Capture the cell that displays the provided text and extract its [X, Y] central coordinate. 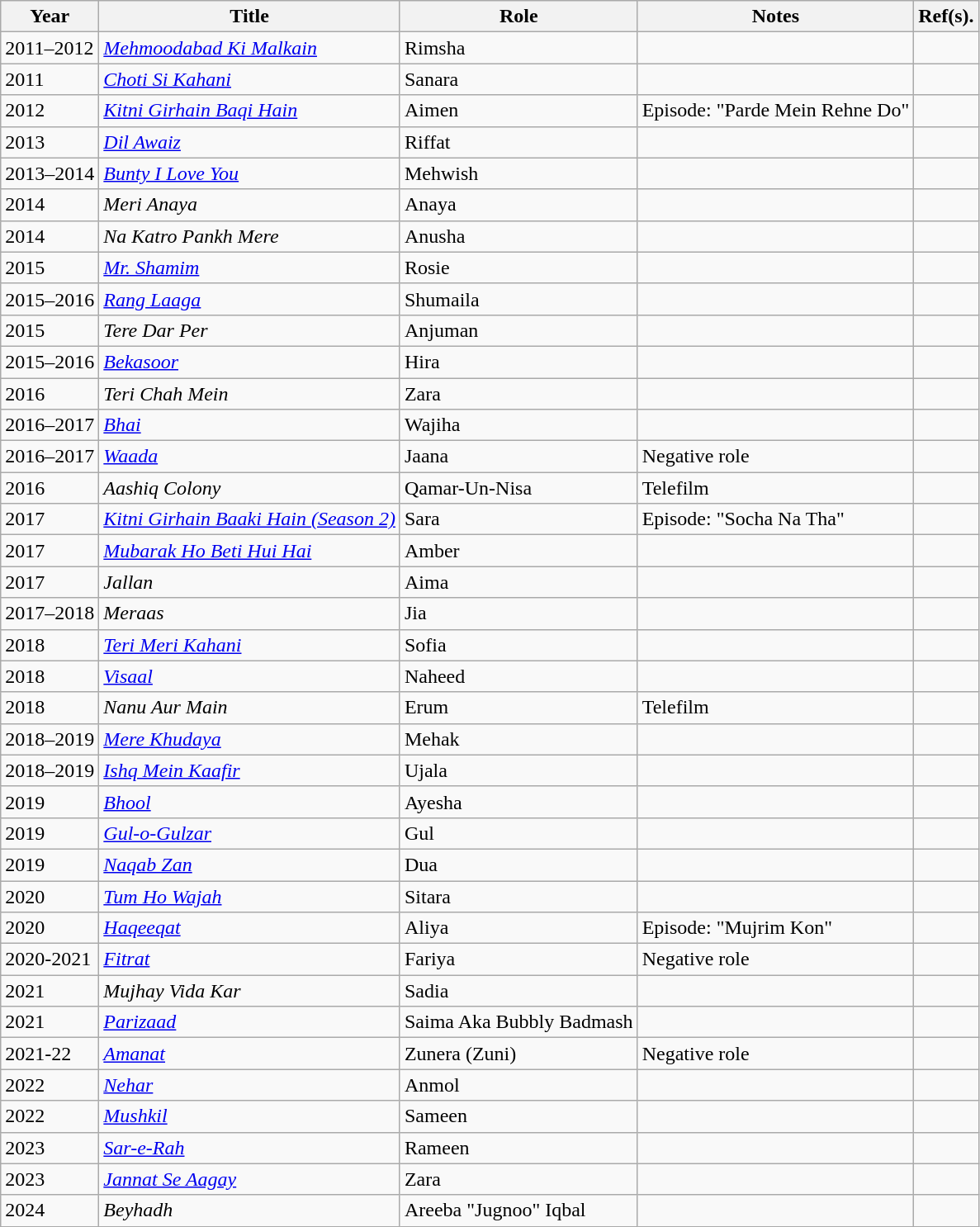
Dua [518, 865]
Meri Anaya [249, 205]
Ref(s). [946, 17]
Jallan [249, 582]
Episode: "Mujrim Kon" [776, 928]
Sanara [518, 79]
Teri Meri Kahani [249, 645]
Na Katro Pankh Mere [249, 236]
Mushkil [249, 1116]
2011 [50, 79]
Sara [518, 519]
Aima [518, 582]
Aliya [518, 928]
Tere Dar Per [249, 330]
Erum [518, 708]
Mere Khudaya [249, 739]
2021-22 [50, 1054]
Tum Ho Wajah [249, 896]
Bekasoor [249, 362]
Anusha [518, 236]
Mujhay Vida Kar [249, 991]
Shumaila [518, 299]
Saima Aka Bubbly Badmash [518, 1022]
2013 [50, 142]
Rimsha [518, 48]
Nanu Aur Main [249, 708]
Aashiq Colony [249, 488]
Areeba "Jugnoo" Iqbal [518, 1210]
Parizaad [249, 1022]
Amber [518, 551]
Visaal [249, 676]
Naheed [518, 676]
Year [50, 17]
Aimen [518, 111]
Anjuman [518, 330]
Haqeeqat [249, 928]
Rang Laaga [249, 299]
Rameen [518, 1148]
Sar-e-Rah [249, 1148]
Meraas [249, 613]
Riffat [518, 142]
Mubarak Ho Beti Hui Hai [249, 551]
Anmol [518, 1085]
Choti Si Kahani [249, 79]
Naqab Zan [249, 865]
Bunty I Love You [249, 173]
2011–2012 [50, 48]
Role [518, 17]
Ishq Mein Kaafir [249, 770]
Zunera (Zuni) [518, 1054]
Beyhadh [249, 1210]
Hira [518, 362]
Sameen [518, 1116]
Mehmoodabad Ki Malkain [249, 48]
Teri Chah Mein [249, 394]
Bhool [249, 802]
Jannat Se Aagay [249, 1179]
Rosie [518, 268]
2013–2014 [50, 173]
2012 [50, 111]
Ujala [518, 770]
Sitara [518, 896]
Bhai [249, 425]
2020-2021 [50, 959]
Waada [249, 457]
Episode: "Parde Mein Rehne Do" [776, 111]
Mehak [518, 739]
Dil Awaiz [249, 142]
Amanat [249, 1054]
2017–2018 [50, 613]
Anaya [518, 205]
Fitrat [249, 959]
Fariya [518, 959]
Notes [776, 17]
Ayesha [518, 802]
Jia [518, 613]
Sofia [518, 645]
Kitni Girhain Baqi Hain [249, 111]
Sadia [518, 991]
Kitni Girhain Baaki Hain (Season 2) [249, 519]
Wajiha [518, 425]
Episode: "Socha Na Tha" [776, 519]
Jaana [518, 457]
Gul-o-Gulzar [249, 833]
Qamar-Un-Nisa [518, 488]
Gul [518, 833]
Title [249, 17]
2024 [50, 1210]
Mr. Shamim [249, 268]
Nehar [249, 1085]
Mehwish [518, 173]
